Pinpoint the cell where the given text exists, returning its (X, Y) midpoint coordinate. 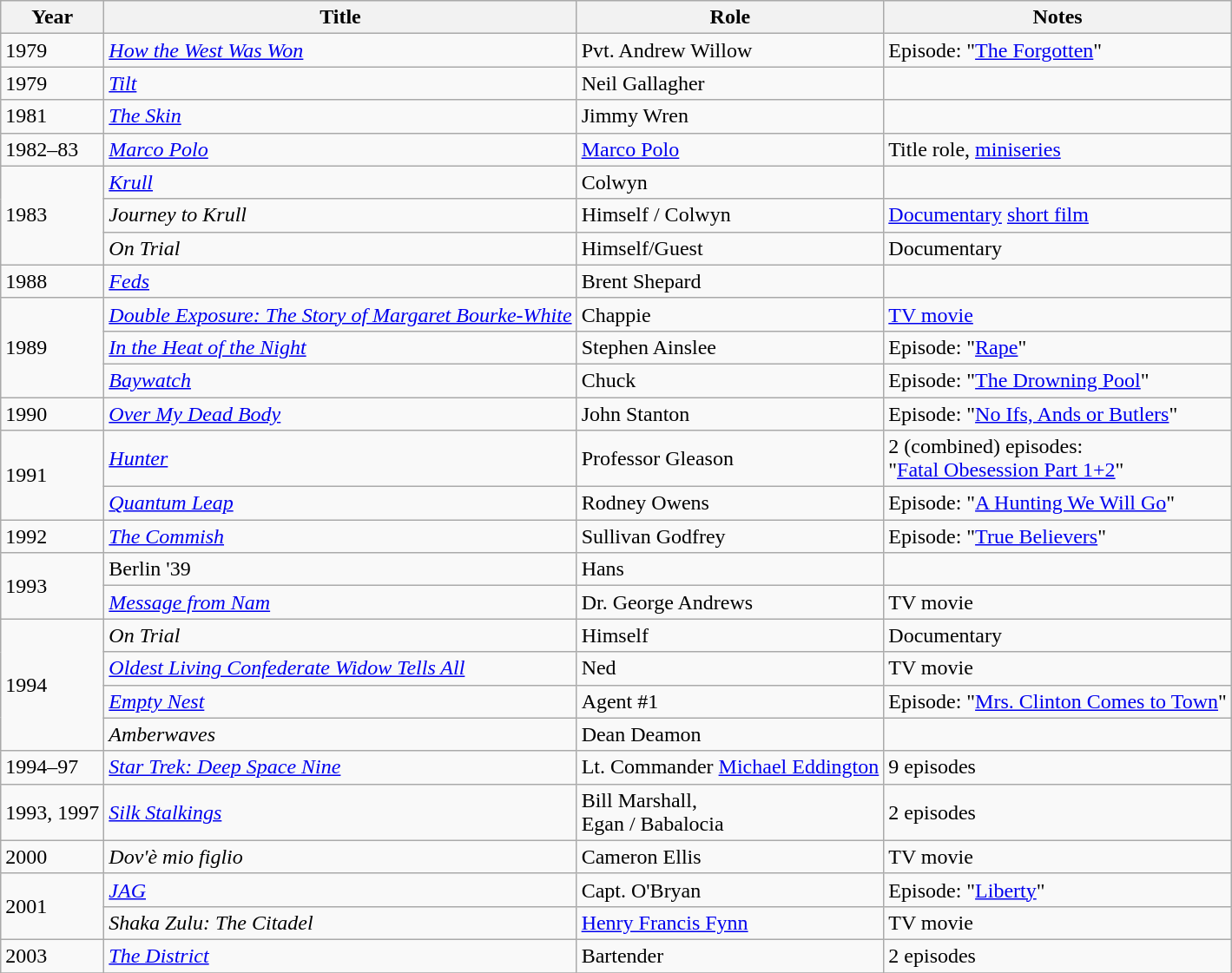
Episode: "True Believers" (1057, 536)
Silk Stalkings (340, 812)
Feds (340, 281)
Title role, miniseries (1057, 149)
Message from Nam (340, 602)
Episode: "The Forgotten" (1057, 50)
Empty Nest (340, 701)
Krull (340, 182)
Himself/Guest (730, 248)
Over My Dead Body (340, 414)
John Stanton (730, 414)
Star Trek: Deep Space Nine (340, 767)
The District (340, 956)
Title (340, 17)
Neil Gallagher (730, 83)
Henry Francis Fynn (730, 923)
2001 (52, 906)
1988 (52, 281)
Episode: "Mrs. Clinton Comes to Town" (1057, 701)
Double Exposure: The Story of Margaret Bourke-White (340, 314)
Chuck (730, 380)
Agent #1 (730, 701)
Journey to Krull (340, 215)
Lt. Commander Michael Eddington (730, 767)
1994 (52, 685)
Stephen Ainslee (730, 347)
1989 (52, 347)
Dov'è mio figlio (340, 857)
Pvt. Andrew Willow (730, 50)
9 episodes (1057, 767)
1981 (52, 116)
Colwyn (730, 182)
Documentary short film (1057, 215)
Rodney Owens (730, 503)
Ned (730, 668)
1991 (52, 476)
Bill Marshall,Egan / Babalocia (730, 812)
Episode: "Liberty" (1057, 890)
Bartender (730, 956)
Episode: "No Ifs, Ands or Butlers" (1057, 414)
Jimmy Wren (730, 116)
1992 (52, 536)
Sullivan Godfrey (730, 536)
1982–83 (52, 149)
JAG (340, 890)
Shaka Zulu: The Citadel (340, 923)
Chappie (730, 314)
Hunter (340, 458)
Hans (730, 569)
Capt. O'Bryan (730, 890)
Baywatch (340, 380)
Himself (730, 635)
Notes (1057, 17)
Amberwaves (340, 734)
Episode: "Rape" (1057, 347)
Dean Deamon (730, 734)
Dr. George Andrews (730, 602)
Himself / Colwyn (730, 215)
2003 (52, 956)
2000 (52, 857)
Role (730, 17)
1983 (52, 215)
1990 (52, 414)
1993 (52, 586)
Brent Shepard (730, 281)
Oldest Living Confederate Widow Tells All (340, 668)
Berlin '39 (340, 569)
The Commish (340, 536)
Professor Gleason (730, 458)
In the Heat of the Night (340, 347)
Episode: "The Drowning Pool" (1057, 380)
1994–97 (52, 767)
Quantum Leap (340, 503)
Tilt (340, 83)
The Skin (340, 116)
How the West Was Won (340, 50)
Year (52, 17)
Episode: "A Hunting We Will Go" (1057, 503)
1993, 1997 (52, 812)
Cameron Ellis (730, 857)
2 (combined) episodes:"Fatal Obesession Part 1+2" (1057, 458)
